Capture the cell that displays the provided text and extract its [x, y] central coordinate. 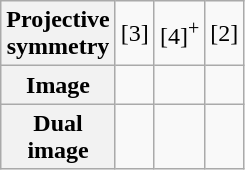
[2] [224, 34]
Image [58, 85]
[4]+ [179, 34]
[3] [134, 34]
Projectivesymmetry [58, 34]
Dualimage [58, 136]
